Scan for the cell matching the given text and deliver its [X, Y] coordinate at center. 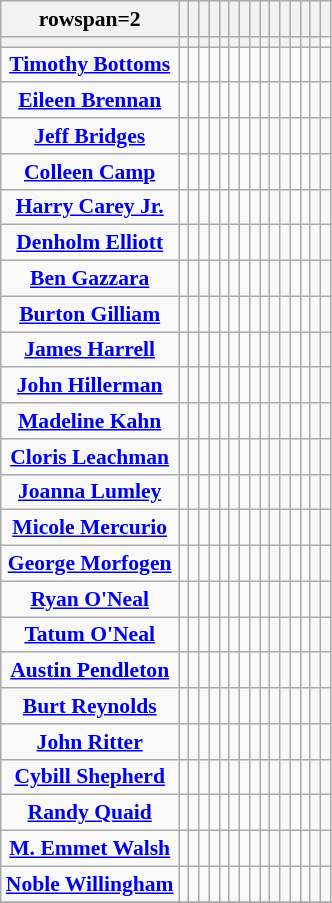
Joanna Lumley [90, 492]
Cybill Shepherd [90, 777]
Tatum O'Neal [90, 635]
M. Emmet Walsh [90, 849]
Ryan O'Neal [90, 599]
James Harrell [90, 350]
Austin Pendleton [90, 671]
Timothy Bottoms [90, 65]
Randy Quaid [90, 813]
Colleen Camp [90, 172]
John Hillerman [90, 386]
Madeline Kahn [90, 421]
Micole Mercurio [90, 528]
Harry Carey Jr. [90, 207]
rowspan=2 [90, 19]
Burton Gilliam [90, 314]
Eileen Brennan [90, 101]
Denholm Elliott [90, 243]
Burt Reynolds [90, 706]
Jeff Bridges [90, 136]
Noble Willingham [90, 884]
George Morfogen [90, 564]
John Ritter [90, 742]
Ben Gazzara [90, 279]
Cloris Leachman [90, 457]
